Detect which cell encompasses the target text, then output its [X, Y] center coordinate. 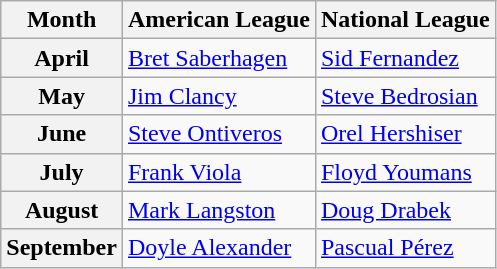
Steve Bedrosian [405, 96]
National League [405, 20]
Floyd Youmans [405, 172]
Pascual Pérez [405, 248]
May [62, 96]
Steve Ontiveros [218, 134]
American League [218, 20]
Doug Drabek [405, 210]
September [62, 248]
Orel Hershiser [405, 134]
Bret Saberhagen [218, 58]
July [62, 172]
Doyle Alexander [218, 248]
Frank Viola [218, 172]
Jim Clancy [218, 96]
Mark Langston [218, 210]
Sid Fernandez [405, 58]
Month [62, 20]
June [62, 134]
August [62, 210]
April [62, 58]
